Return the (x, y) coordinate for the center point of the cell that contains the specified text.  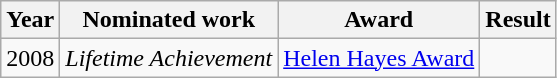
Year (30, 20)
Award (379, 20)
Result (518, 20)
Lifetime Achievement (169, 58)
Helen Hayes Award (379, 58)
2008 (30, 58)
Nominated work (169, 20)
